Find where the given text appears and provide that cell's center as [x, y] coordinate. 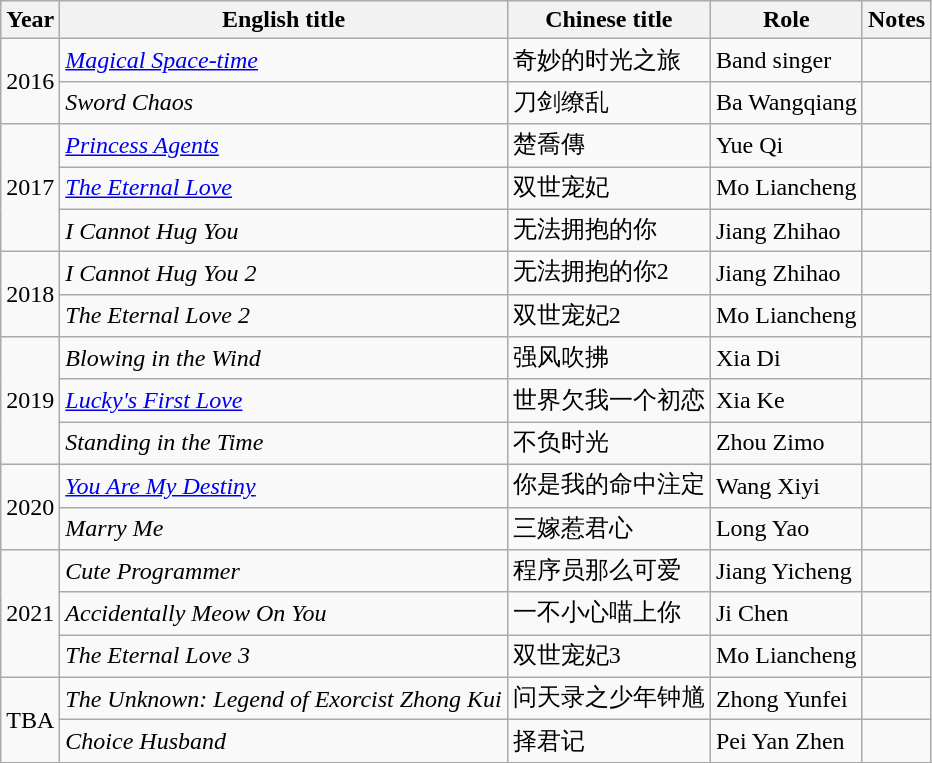
Cute Programmer [284, 572]
2017 [30, 188]
奇妙的时光之旅 [608, 60]
Zhou Zimo [786, 444]
Magical Space-time [284, 60]
The Eternal Love 2 [284, 316]
三嫁惹君心 [608, 528]
双世宠妃2 [608, 316]
Lucky's First Love [284, 400]
Year [30, 20]
I Cannot Hug You [284, 230]
Sword Chaos [284, 102]
强风吹拂 [608, 358]
Xia Di [786, 358]
刀剑缭乱 [608, 102]
不负时光 [608, 444]
Long Yao [786, 528]
Blowing in the Wind [284, 358]
Role [786, 20]
I Cannot Hug You 2 [284, 274]
Band singer [786, 60]
无法拥抱的你2 [608, 274]
2018 [30, 294]
双世宠妃 [608, 188]
择君记 [608, 742]
Pei Yan Zhen [786, 742]
2016 [30, 82]
2021 [30, 614]
Jiang Yicheng [786, 572]
2020 [30, 506]
问天录之少年钟馗 [608, 698]
You Are My Destiny [284, 486]
Accidentally Meow On You [284, 614]
你是我的命中注定 [608, 486]
楚喬傳 [608, 146]
The Eternal Love [284, 188]
Ba Wangqiang [786, 102]
The Eternal Love 3 [284, 656]
一不小心喵上你 [608, 614]
Princess Agents [284, 146]
无法拥抱的你 [608, 230]
双世宠妃3 [608, 656]
世界欠我一个初恋 [608, 400]
2019 [30, 401]
The Unknown: Legend of Exorcist Zhong Kui [284, 698]
程序员那么可爱 [608, 572]
Zhong Yunfei [786, 698]
TBA [30, 720]
Ji Chen [786, 614]
Choice Husband [284, 742]
English title [284, 20]
Chinese title [608, 20]
Wang Xiyi [786, 486]
Marry Me [284, 528]
Standing in the Time [284, 444]
Notes [896, 20]
Yue Qi [786, 146]
Xia Ke [786, 400]
